For the text-containing cell, return its midpoint in [X, Y] coordinate format. 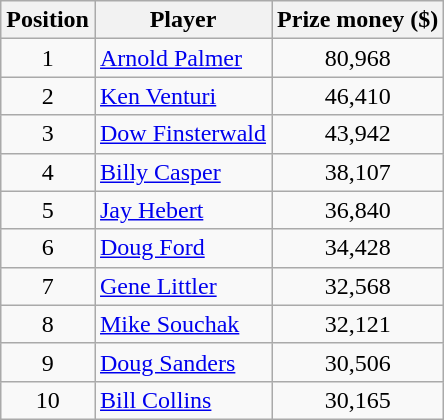
43,942 [358, 134]
3 [48, 134]
Gene Littler [182, 286]
7 [48, 286]
30,165 [358, 400]
Position [48, 20]
34,428 [358, 248]
4 [48, 172]
46,410 [358, 96]
38,107 [358, 172]
2 [48, 96]
Bill Collins [182, 400]
32,568 [358, 286]
Ken Venturi [182, 96]
Doug Sanders [182, 362]
Dow Finsterwald [182, 134]
Arnold Palmer [182, 58]
8 [48, 324]
36,840 [358, 210]
9 [48, 362]
Player [182, 20]
Mike Souchak [182, 324]
30,506 [358, 362]
10 [48, 400]
80,968 [358, 58]
32,121 [358, 324]
5 [48, 210]
Prize money ($) [358, 20]
Doug Ford [182, 248]
1 [48, 58]
Billy Casper [182, 172]
6 [48, 248]
Jay Hebert [182, 210]
